For the text-containing cell, return its midpoint in (x, y) coordinate format. 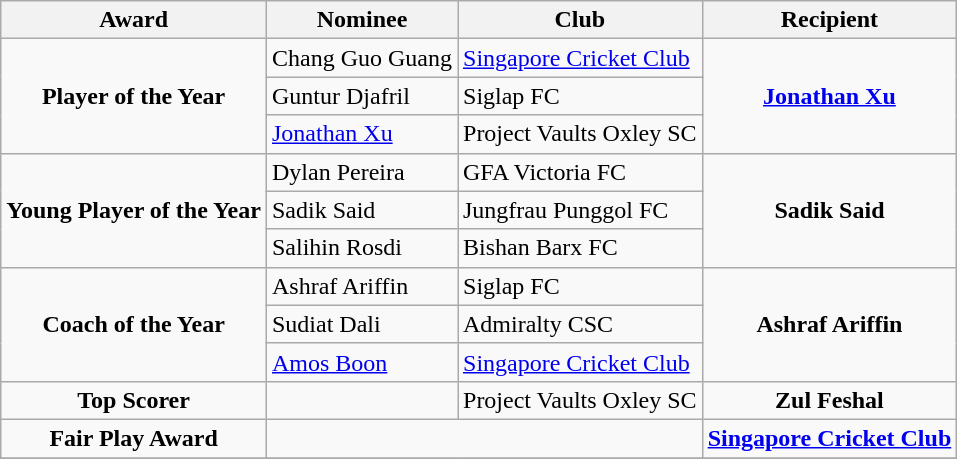
Zul Feshal (830, 400)
Top Scorer (134, 400)
Player of the Year (134, 96)
Fair Play Award (134, 438)
Amos Boon (362, 362)
Bishan Barx FC (580, 248)
Guntur Djafril (362, 96)
Young Player of the Year (134, 210)
GFA Victoria FC (580, 172)
Recipient (830, 20)
Sudiat Dali (362, 324)
Coach of the Year (134, 324)
Salihin Rosdi (362, 248)
Admiralty CSC (580, 324)
Chang Guo Guang (362, 58)
Dylan Pereira (362, 172)
Award (134, 20)
Nominee (362, 20)
Club (580, 20)
Jungfrau Punggol FC (580, 210)
